Pinpoint the cell where the given text exists, returning its [X, Y] midpoint coordinate. 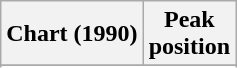
Chart (1990) [72, 34]
Peakposition [189, 34]
